Determine the [X, Y] coordinate at the center of the cell enclosing the given text.  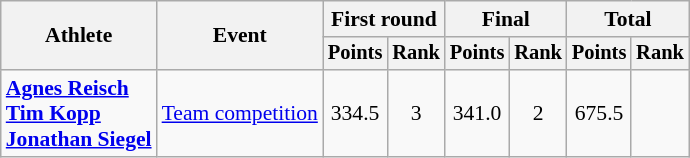
3 [416, 114]
Team competition [240, 114]
Total [628, 19]
2 [538, 114]
341.0 [477, 114]
Event [240, 36]
Agnes ReischTim KoppJonathan Siegel [79, 114]
First round [384, 19]
675.5 [599, 114]
Final [506, 19]
Athlete [79, 36]
334.5 [355, 114]
